Search for the cell housing the specified text and yield its (x, y) center coordinate. 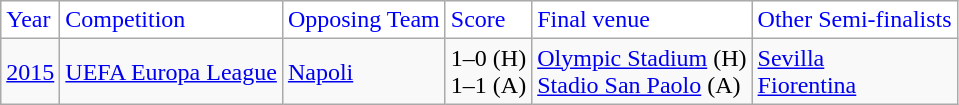
Competition (172, 20)
Opposing Team (364, 20)
Score (488, 20)
2015 (30, 72)
Napoli (364, 72)
Final venue (642, 20)
Sevilla Fiorentina (854, 72)
UEFA Europa League (172, 72)
Other Semi-finalists (854, 20)
Year (30, 20)
Olympic Stadium (H) Stadio San Paolo (A) (642, 72)
1–0 (H) 1–1 (A) (488, 72)
